Locate the cell with the specified text and output its [x, y] center coordinate. 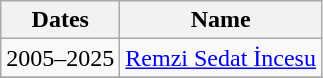
Dates [60, 20]
2005–2025 [60, 58]
Remzi Sedat İncesu [221, 58]
Name [221, 20]
